Pinpoint the cell where the given text exists, returning its (X, Y) midpoint coordinate. 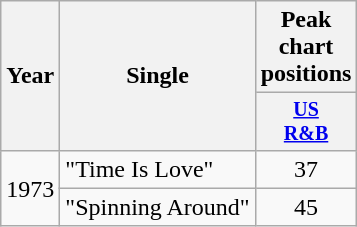
USR&B (306, 122)
Year (30, 76)
37 (306, 169)
1973 (30, 188)
45 (306, 207)
Peak chart positions (306, 47)
"Spinning Around" (158, 207)
"Time Is Love" (158, 169)
Single (158, 76)
